Locate the cell with the specified text and output its [X, Y] center coordinate. 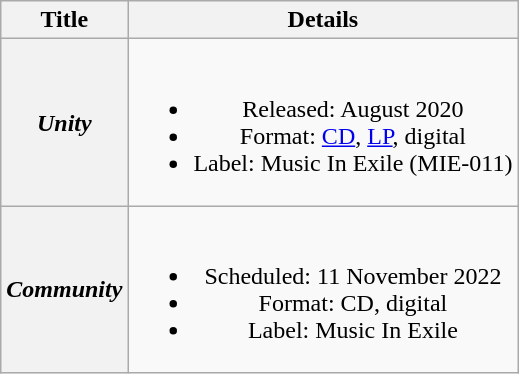
Unity [64, 122]
Details [323, 20]
Released: August 2020Format: CD, LP, digitalLabel: Music In Exile (MIE-011) [323, 122]
Scheduled: 11 November 2022Format: CD, digitalLabel: Music In Exile [323, 290]
Title [64, 20]
Community [64, 290]
